Pinpoint the cell where the given text exists, returning its (x, y) midpoint coordinate. 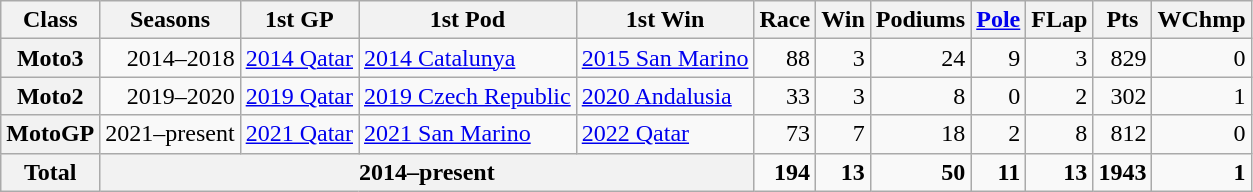
WChmp (1202, 20)
50 (920, 172)
2021 San Marino (468, 134)
302 (1122, 96)
1st GP (299, 20)
Seasons (170, 20)
2014–2018 (170, 58)
194 (785, 172)
2022 Qatar (665, 134)
18 (920, 134)
2014 Qatar (299, 58)
2019 Qatar (299, 96)
Pole (998, 20)
829 (1122, 58)
Pts (1122, 20)
2015 San Marino (665, 58)
1st Win (665, 20)
24 (920, 58)
2014–present (427, 172)
Total (50, 172)
Win (844, 20)
88 (785, 58)
1943 (1122, 172)
Race (785, 20)
Class (50, 20)
1st Pod (468, 20)
812 (1122, 134)
Podiums (920, 20)
FLap (1060, 20)
2020 Andalusia (665, 96)
MotoGP (50, 134)
Moto2 (50, 96)
73 (785, 134)
Moto3 (50, 58)
9 (998, 58)
2021 Qatar (299, 134)
7 (844, 134)
2019 Czech Republic (468, 96)
2014 Catalunya (468, 58)
11 (998, 172)
2019–2020 (170, 96)
2021–present (170, 134)
33 (785, 96)
